Locate the cell with the specified text and output its (x, y) center coordinate. 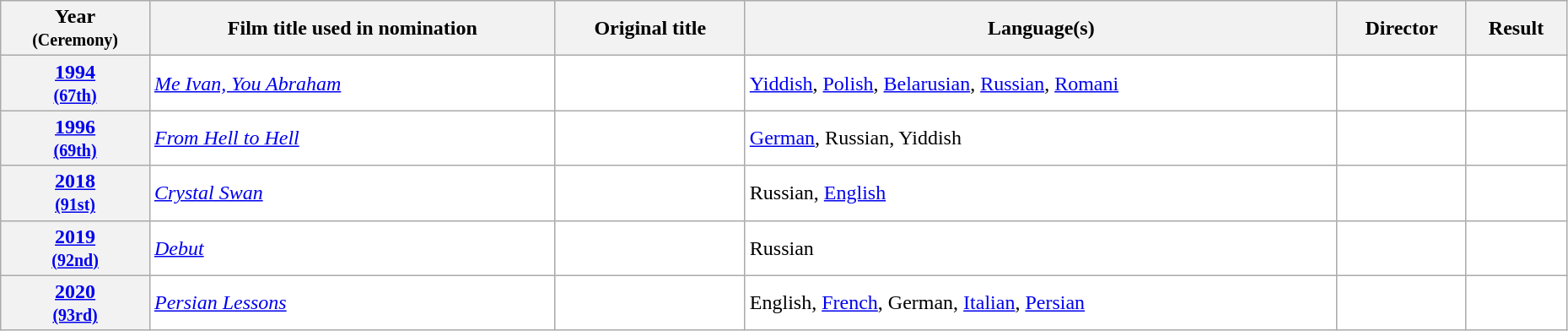
English, French, German, Italian, Persian (1041, 302)
Crystal Swan (353, 193)
Language(s) (1041, 29)
2020(93rd) (76, 302)
From Hell to Hell (353, 138)
Year(Ceremony) (76, 29)
Me Ivan, You Abraham (353, 83)
Persian Lessons (353, 302)
Result (1517, 29)
Film title used in nomination (353, 29)
1996(69th) (76, 138)
2019(92nd) (76, 248)
2018(91st) (76, 193)
Director (1401, 29)
German, Russian, Yiddish (1041, 138)
Yiddish, Polish, Belarusian, Russian, Romani (1041, 83)
Debut (353, 248)
Russian (1041, 248)
Russian, English (1041, 193)
1994(67th) (76, 83)
Original title (649, 29)
